Pinpoint the cell where the given text exists, returning its (x, y) midpoint coordinate. 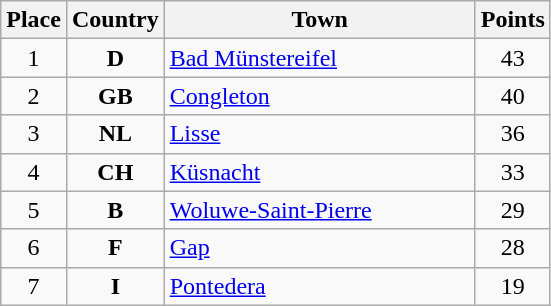
3 (34, 134)
F (115, 248)
D (115, 58)
36 (512, 134)
I (115, 286)
Küsnacht (320, 172)
Points (512, 20)
33 (512, 172)
Congleton (320, 96)
7 (34, 286)
GB (115, 96)
40 (512, 96)
28 (512, 248)
2 (34, 96)
NL (115, 134)
Town (320, 20)
43 (512, 58)
5 (34, 210)
Pontedera (320, 286)
Country (115, 20)
Gap (320, 248)
1 (34, 58)
Woluwe-Saint-Pierre (320, 210)
Place (34, 20)
19 (512, 286)
Lisse (320, 134)
6 (34, 248)
Bad Münstereifel (320, 58)
4 (34, 172)
29 (512, 210)
CH (115, 172)
B (115, 210)
